Determine the (X, Y) coordinate at the center of the cell enclosing the given text.  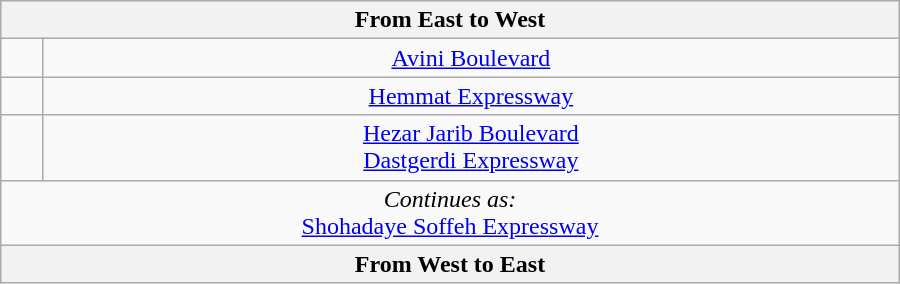
From East to West (450, 20)
Hezar Jarib Boulevard Dastgerdi Expressway (470, 148)
From West to East (450, 264)
Hemmat Expressway (470, 96)
Continues as: Shohadaye Soffeh Expressway (450, 212)
Avini Boulevard (470, 58)
